From the cell containing the given text, extract its center point as [x, y] coordinate. 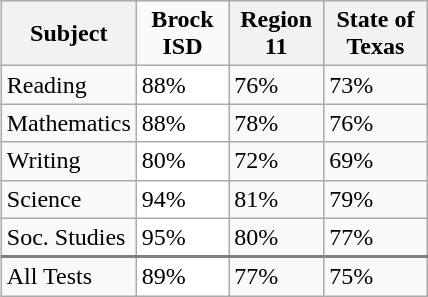
State of Texas [376, 34]
Science [68, 199]
78% [276, 123]
79% [376, 199]
69% [376, 161]
Region 11 [276, 34]
81% [276, 199]
94% [182, 199]
75% [376, 276]
Brock ISD [182, 34]
95% [182, 238]
89% [182, 276]
Mathematics [68, 123]
Soc. Studies [68, 238]
72% [276, 161]
Writing [68, 161]
73% [376, 85]
All Tests [68, 276]
Reading [68, 85]
Subject [68, 34]
